Scan for the cell matching the given text and deliver its [X, Y] coordinate at center. 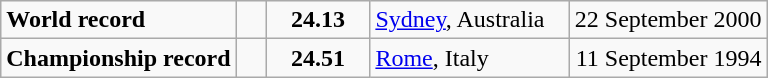
24.13 [318, 20]
Championship record [118, 58]
24.51 [318, 58]
World record [118, 20]
Sydney, Australia [470, 20]
11 September 1994 [668, 58]
Rome, Italy [470, 58]
22 September 2000 [668, 20]
